For the text-containing cell, return its midpoint in [x, y] coordinate format. 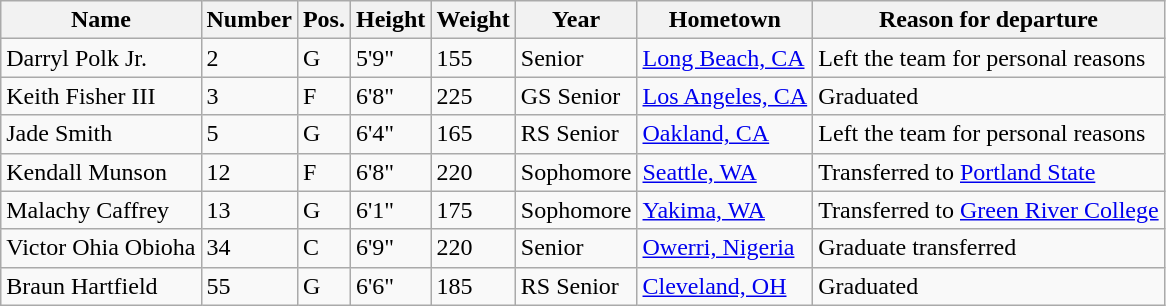
Keith Fisher III [101, 96]
55 [249, 286]
Pos. [324, 20]
Jade Smith [101, 134]
6'6" [390, 286]
Transferred to Portland State [988, 172]
Kendall Munson [101, 172]
3 [249, 96]
2 [249, 58]
Darryl Polk Jr. [101, 58]
Reason for departure [988, 20]
Yakima, WA [725, 210]
C [324, 248]
6'4" [390, 134]
5'9" [390, 58]
Transferred to Green River College [988, 210]
185 [473, 286]
165 [473, 134]
155 [473, 58]
Braun Hartfield [101, 286]
175 [473, 210]
Los Angeles, CA [725, 96]
Year [576, 20]
Malachy Caffrey [101, 210]
Seattle, WA [725, 172]
12 [249, 172]
5 [249, 134]
6'1" [390, 210]
6'9" [390, 248]
34 [249, 248]
Cleveland, OH [725, 286]
Name [101, 20]
GS Senior [576, 96]
Owerri, Nigeria [725, 248]
Weight [473, 20]
Graduate transferred [988, 248]
Height [390, 20]
13 [249, 210]
225 [473, 96]
Number [249, 20]
Hometown [725, 20]
Long Beach, CA [725, 58]
Oakland, CA [725, 134]
Victor Ohia Obioha [101, 248]
